Locate the cell with the specified text and output its (x, y) center coordinate. 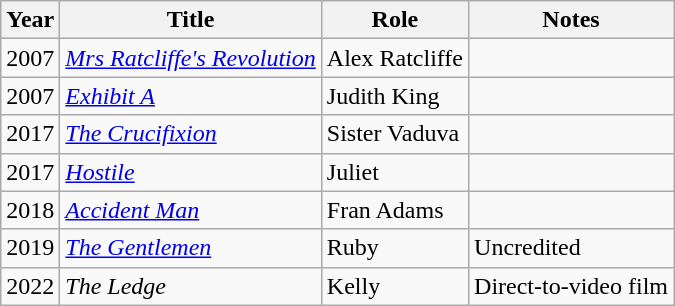
Ruby (394, 248)
Exhibit A (190, 96)
Direct-to-video film (572, 286)
Mrs Ratcliffe's Revolution (190, 58)
Fran Adams (394, 210)
The Gentlemen (190, 248)
Alex Ratcliffe (394, 58)
Role (394, 20)
Judith King (394, 96)
Year (30, 20)
Kelly (394, 286)
2018 (30, 210)
Accident Man (190, 210)
The Crucifixion (190, 134)
Notes (572, 20)
Title (190, 20)
The Ledge (190, 286)
2022 (30, 286)
Juliet (394, 172)
Uncredited (572, 248)
2019 (30, 248)
Hostile (190, 172)
Sister Vaduva (394, 134)
